Determine the [X, Y] coordinate at the center of the cell enclosing the given text.  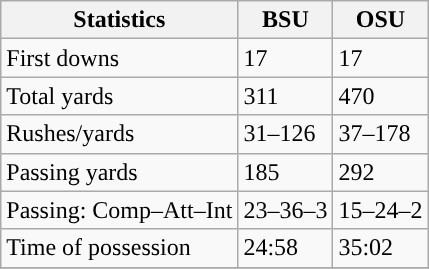
35:02 [380, 248]
23–36–3 [286, 210]
185 [286, 172]
BSU [286, 20]
37–178 [380, 134]
311 [286, 96]
Rushes/yards [120, 134]
470 [380, 96]
292 [380, 172]
24:58 [286, 248]
First downs [120, 58]
Total yards [120, 96]
Passing: Comp–Att–Int [120, 210]
Passing yards [120, 172]
15–24–2 [380, 210]
Time of possession [120, 248]
OSU [380, 20]
31–126 [286, 134]
Statistics [120, 20]
